Search for the cell housing the specified text and yield its [X, Y] center coordinate. 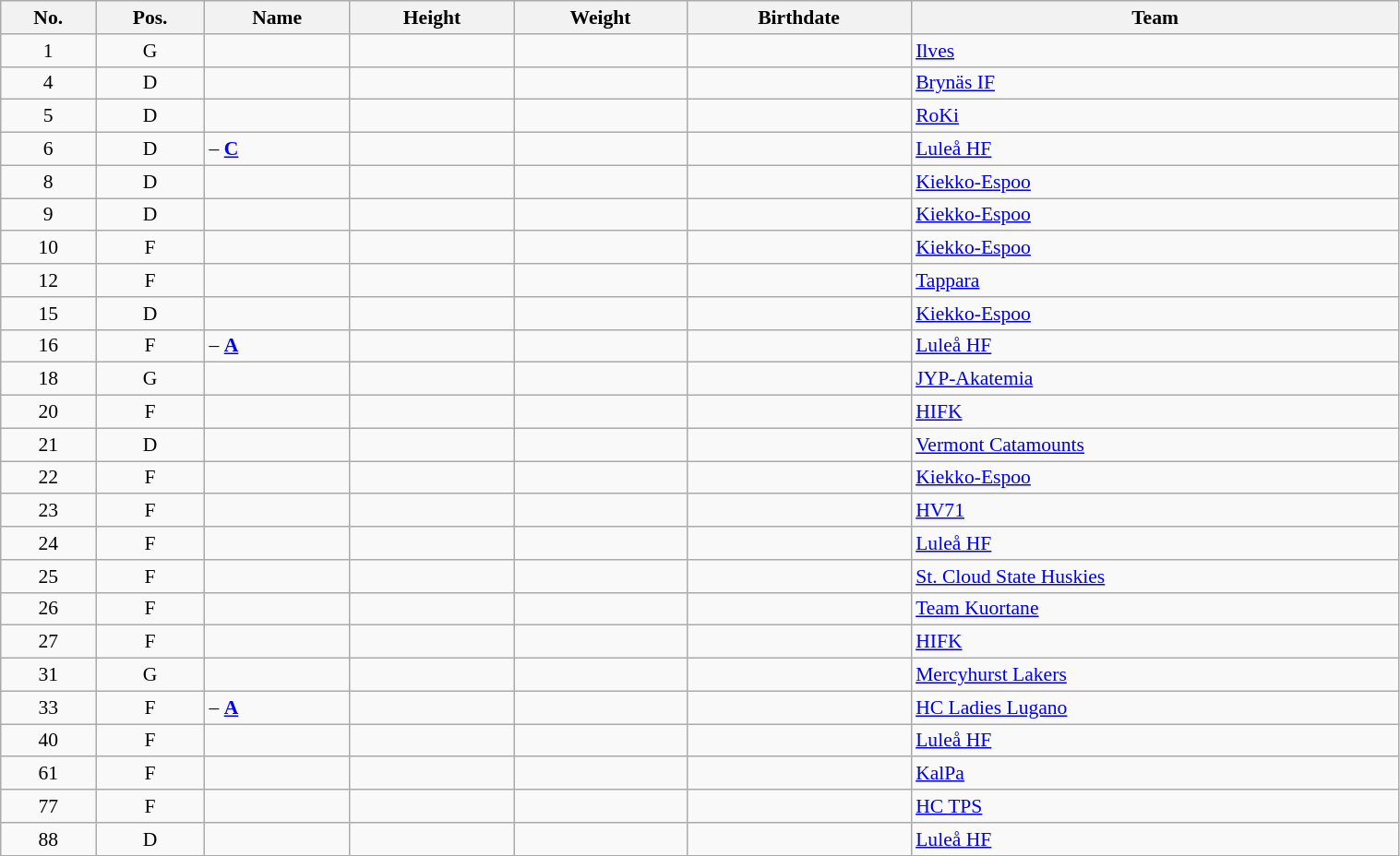
21 [48, 445]
25 [48, 577]
10 [48, 248]
12 [48, 280]
88 [48, 839]
77 [48, 806]
Tappara [1155, 280]
15 [48, 314]
HV71 [1155, 511]
– C [277, 149]
61 [48, 774]
HC TPS [1155, 806]
Weight [600, 18]
HC Ladies Lugano [1155, 707]
4 [48, 83]
RoKi [1155, 116]
Birthdate [799, 18]
Team Kuortane [1155, 609]
9 [48, 215]
27 [48, 642]
Team [1155, 18]
KalPa [1155, 774]
23 [48, 511]
Ilves [1155, 51]
5 [48, 116]
6 [48, 149]
16 [48, 346]
St. Cloud State Huskies [1155, 577]
JYP-Akatemia [1155, 379]
1 [48, 51]
26 [48, 609]
Brynäs IF [1155, 83]
Name [277, 18]
31 [48, 675]
18 [48, 379]
Vermont Catamounts [1155, 445]
8 [48, 182]
22 [48, 478]
24 [48, 543]
33 [48, 707]
Height [432, 18]
Pos. [150, 18]
40 [48, 741]
No. [48, 18]
Mercyhurst Lakers [1155, 675]
20 [48, 412]
